Return the (X, Y) coordinate for the center point of the cell that contains the specified text.  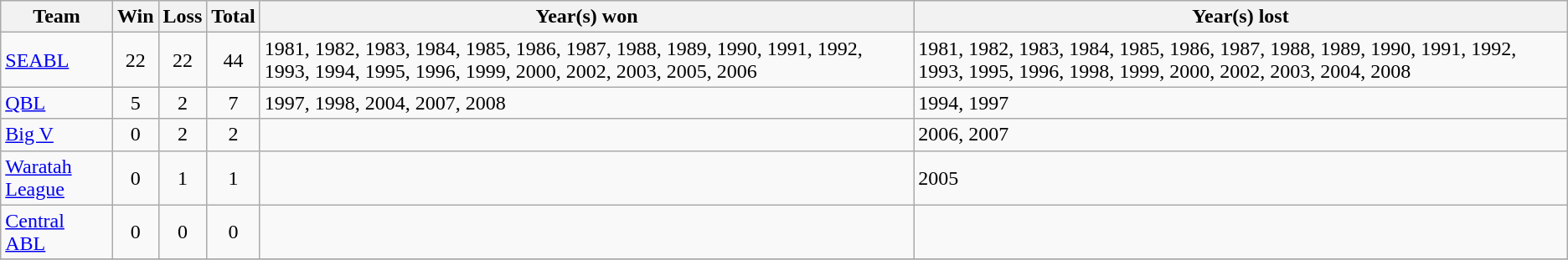
Total (234, 17)
Central ABL (57, 232)
1994, 1997 (1240, 103)
2006, 2007 (1240, 135)
QBL (57, 103)
Loss (183, 17)
1981, 1982, 1983, 1984, 1985, 1986, 1987, 1988, 1989, 1990, 1991, 1992, 1993, 1995, 1996, 1998, 1999, 2000, 2002, 2003, 2004, 2008 (1240, 60)
7 (234, 103)
2005 (1240, 177)
Year(s) lost (1240, 17)
Big V (57, 135)
Year(s) won (586, 17)
SEABL (57, 60)
Waratah League (57, 177)
1997, 1998, 2004, 2007, 2008 (586, 103)
Win (136, 17)
1981, 1982, 1983, 1984, 1985, 1986, 1987, 1988, 1989, 1990, 1991, 1992, 1993, 1994, 1995, 1996, 1999, 2000, 2002, 2003, 2005, 2006 (586, 60)
44 (234, 60)
5 (136, 103)
Team (57, 17)
